Provide the [x, y] coordinate of the cell's center where the given text is located.  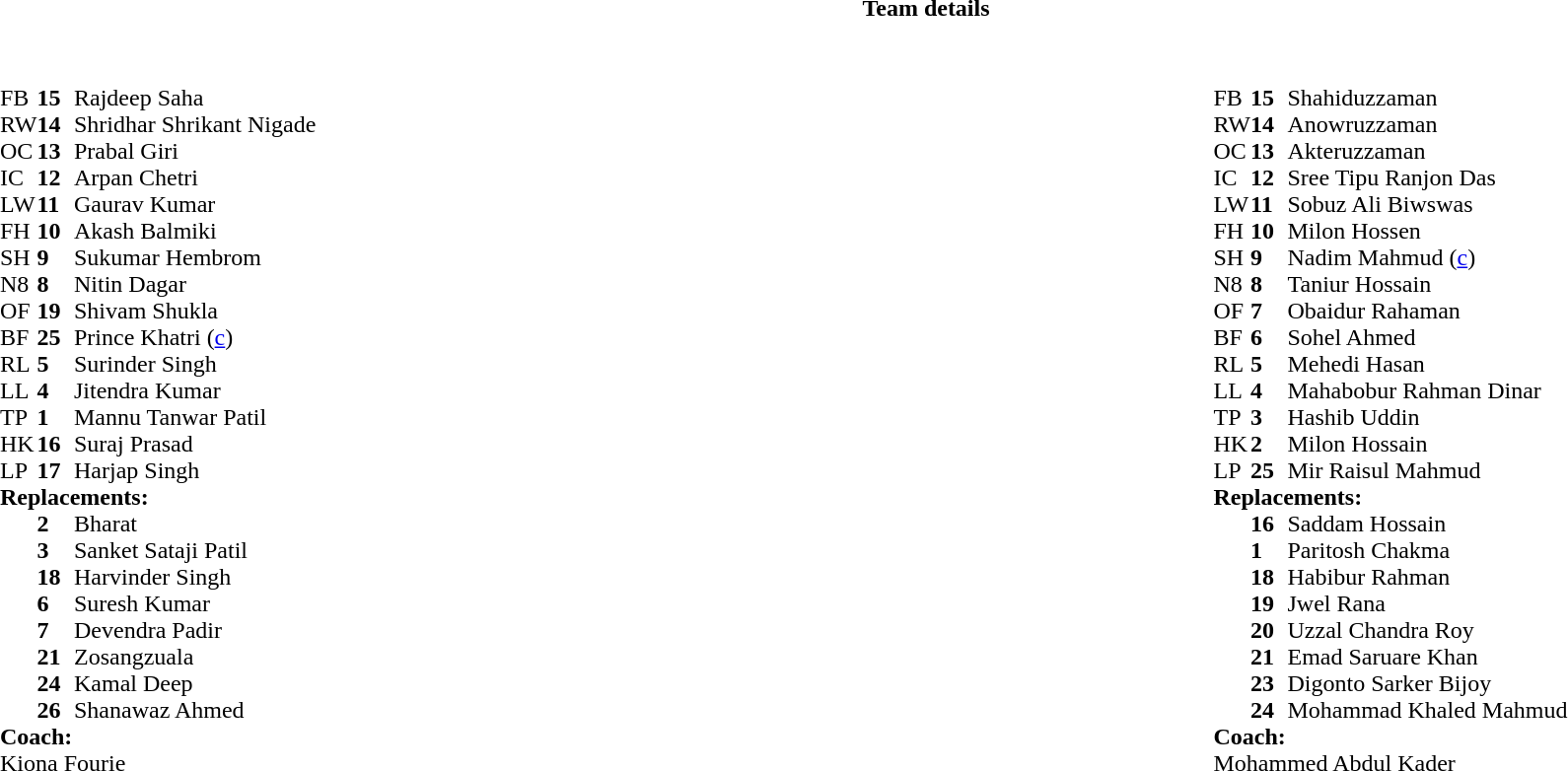
Mehedi Hasan [1428, 365]
26 [56, 710]
Arpan Chetri [195, 177]
Gaurav Kumar [195, 205]
Mir Raisul Mahmud [1428, 471]
Shridhar Shrikant Nigade [195, 124]
Mohammad Khaled Mahmud [1428, 710]
Taniur Hossain [1428, 284]
Harvinder Singh [195, 578]
Surinder Singh [195, 365]
Devendra Padir [195, 631]
Paritosh Chakma [1428, 550]
Sohel Ahmed [1428, 337]
Rajdeep Saha [195, 99]
Shahiduzzaman [1428, 99]
Milon Hossen [1428, 231]
Emad Saruare Khan [1428, 657]
Uzzal Chandra Roy [1428, 631]
Jwel Rana [1428, 603]
Suraj Prasad [195, 444]
Digonto Sarker Bijoy [1428, 684]
Sanket Sataji Patil [195, 550]
20 [1269, 631]
Mannu Tanwar Patil [195, 418]
Nitin Dagar [195, 284]
Harjap Singh [195, 471]
23 [1269, 684]
Mahabobur Rahman Dinar [1428, 390]
Kamal Deep [195, 684]
Anowruzzaman [1428, 124]
Bharat [195, 525]
Shanawaz Ahmed [195, 710]
Akash Balmiki [195, 231]
Akteruzzaman [1428, 152]
Nadim Mahmud (c) [1428, 258]
Obaidur Rahaman [1428, 312]
Suresh Kumar [195, 603]
Prabal Giri [195, 152]
Hashib Uddin [1428, 418]
Zosangzuala [195, 657]
Sobuz Ali Biwswas [1428, 205]
Shivam Shukla [195, 312]
Milon Hossain [1428, 444]
Habibur Rahman [1428, 578]
Saddam Hossain [1428, 525]
Jitendra Kumar [195, 390]
Sree Tipu Ranjon Das [1428, 177]
17 [56, 471]
Sukumar Hembrom [195, 258]
Prince Khatri (c) [195, 337]
